Scan for the cell matching the given text and deliver its (X, Y) coordinate at center. 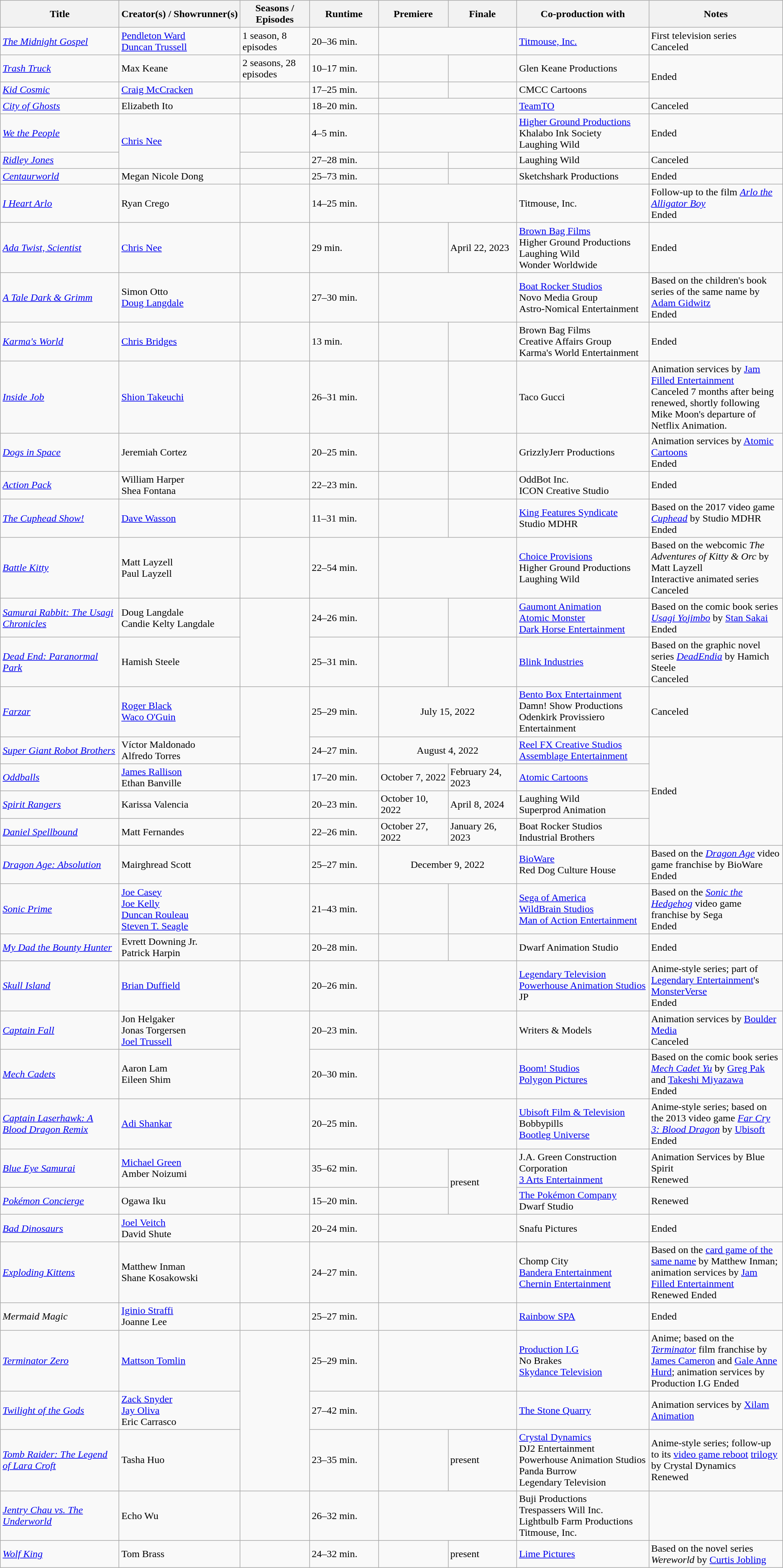
Animation services by Jam Filled EntertainmentCanceled 7 months after being renewed, shortly following Mike Moon's departure of Netflix Animation. (716, 396)
Tomb Raider: The Legend of Lara Croft (60, 1460)
35–62 min. (344, 1168)
Boat Rocker StudiosIndustrial Brothers (583, 831)
1 season, 8 episodes (274, 41)
Legendary TelevisionPowerhouse Animation StudiosJP (583, 985)
23–35 min. (344, 1460)
Jentry Chau vs. The Underworld (60, 1516)
Anime-style series; follow-up to its video game reboot trilogy by Crystal DynamicsRenewed (716, 1460)
Atomic Cartoons (583, 777)
Mairghread Scott (180, 865)
17–20 min. (344, 777)
Inside Job (60, 396)
Brown Bag FilmsHigher Ground ProductionsLaughing WildWonder Worldwide (583, 248)
Exploding Kittens (60, 1272)
Writers & Models (583, 1030)
20–24 min. (344, 1228)
Laughing WildSuperprod Animation (583, 805)
January 26, 2023 (482, 831)
17–25 min. (344, 90)
Karissa Valencia (180, 805)
April 8, 2024 (482, 805)
October 7, 2022 (413, 777)
13 min. (344, 341)
Mermaid Magic (60, 1317)
Boom! StudiosPolygon Pictures (583, 1074)
Farzar (60, 712)
Animation services by Xilam Animation (716, 1410)
11–31 min. (344, 518)
Wolf King (60, 1554)
December 9, 2022 (448, 865)
Karma's World (60, 341)
Animation services by Boulder MediaCanceled (716, 1030)
Samurai Rabbit: The Usagi Chronicles (60, 618)
Action Pack (60, 485)
Aaron LamEileen Shim (180, 1074)
Max Keane (180, 69)
Iginio StraffiJoanne Lee (180, 1317)
Blink Industries (583, 662)
Zack SnyderJay OlivaEric Carrasco (180, 1410)
Gaumont AnimationAtomic MonsterDark Horse Entertainment (583, 618)
Echo Wu (180, 1516)
Centaurworld (60, 176)
Co-production with (583, 14)
Bento Box EntertainmentDamn! Show ProductionsOdenkirk Provissiero Entertainment (583, 712)
Sketchshark Productions (583, 176)
Snafu Pictures (583, 1228)
Captain Laserhawk: A Blood Dragon Remix (60, 1124)
Seasons / Episodes (274, 14)
Runtime (344, 14)
Víctor MaldonadoAlfredo Torres (180, 750)
The Cuphead Show! (60, 518)
Based on the card game of the same name by Matthew Inman; animation services by Jam Filled EntertainmentRenewed Ended (716, 1272)
Chris Bridges (180, 341)
26–31 min. (344, 396)
Jeremiah Cortez (180, 453)
The Stone Quarry (583, 1410)
Terminator Zero (60, 1361)
Brown Bag FilmsCreative Affairs GroupKarma's World Entertainment (583, 341)
22–26 min. (344, 831)
Dwarf Animation Studio (583, 947)
Anime-style series; based on the 2013 video game Far Cry 3: Blood Dragon by UbisoftEnded (716, 1124)
Based on the children's book series of the same name by Adam GidwitzEnded (716, 297)
25–73 min. (344, 176)
Doug LangdaleCandie Kelty Langdale (180, 618)
Taco Gucci (583, 396)
Anime-style series; part of Legendary Entertainment's MonsterVerseEnded (716, 985)
Anime; based on the Terminator film franchise by James Cameron and Gale Anne Hurd; animation services by Production I.G Ended (716, 1361)
Based on the 2017 video game Cuphead by Studio MDHREnded (716, 518)
First television seriesCanceled (716, 41)
My Dad the Bounty Hunter (60, 947)
Hamish Steele (180, 662)
27–42 min. (344, 1410)
We the People (60, 133)
Based on the webcomic The Adventures of Kitty & Orc by Matt LayzellInteractive animated seriesCanceled (716, 568)
October 27, 2022 (413, 831)
Dogs in Space (60, 453)
26–32 min. (344, 1516)
Animation services by Atomic CartoonsEnded (716, 453)
Elizabeth Ito (180, 106)
OddBot Inc.ICON Creative Studio (583, 485)
Kid Cosmic (60, 90)
William HarperShea Fontana (180, 485)
27–30 min. (344, 297)
Captain Fall (60, 1030)
A Tale Dark & Grimm (60, 297)
22–23 min. (344, 485)
Laughing Wild (583, 160)
Ada Twist, Scientist (60, 248)
Based on the Dragon Age video game franchise by BioWareEnded (716, 865)
2 seasons, 28 episodes (274, 69)
15–20 min. (344, 1201)
27–28 min. (344, 160)
Ogawa Iku (180, 1201)
Rainbow SPA (583, 1317)
Twilight of the Gods (60, 1410)
Higher Ground ProductionsKhalabo Ink SocietyLaughing Wild (583, 133)
Based on the comic book series Mech Cadet Yu by Greg Pak and Takeshi MiyazawaEnded (716, 1074)
October 10, 2022 (413, 805)
Animation Services by Blue SpiritRenewed (716, 1168)
February 24, 2023 (482, 777)
Simon OttoDoug Langdale (180, 297)
20–36 min. (344, 41)
Notes (716, 14)
Choice ProvisionsHigher Ground ProductionsLaughing Wild (583, 568)
18–20 min. (344, 106)
Dragon Age: Absolution (60, 865)
Dead End: Paranormal Park (60, 662)
City of Ghosts (60, 106)
14–25 min. (344, 203)
Premiere (413, 14)
Matt LayzellPaul Layzell (180, 568)
Matthew InmanShane Kosakowski (180, 1272)
Trash Truck (60, 69)
The Midnight Gospel (60, 41)
Based on the graphic novel series DeadEndia by Hamich SteeleCanceled (716, 662)
Crystal DynamicsDJ2 EntertainmentPowerhouse Animation StudiosPanda BurrowLegendary Television (583, 1460)
CMCC Cartoons (583, 90)
Skull Island (60, 985)
Ryan Crego (180, 203)
Jon HelgakerJonas TorgersenJoel Trussell (180, 1030)
Lime Pictures (583, 1554)
21–43 min. (344, 908)
August 4, 2022 (448, 750)
4–5 min. (344, 133)
24–32 min. (344, 1554)
TeamTO (583, 106)
Adi Shankar (180, 1124)
Title (60, 14)
Renewed (716, 1201)
Super Giant Robot Brothers (60, 750)
Blue Eye Samurai (60, 1168)
Mattson Tomlin (180, 1361)
J.A. Green Construction Corporation3 Arts Entertainment (583, 1168)
Buji ProductionsTrespassers Will Inc.Lightbulb Farm ProductionsTitmouse, Inc. (583, 1516)
Brian Duffield (180, 985)
I Heart Arlo (60, 203)
April 22, 2023 (482, 248)
Sega of AmericaWildBrain StudiosMan of Action Entertainment (583, 908)
Joel VeitchDavid Shute (180, 1228)
29 min. (344, 248)
King Features SyndicateStudio MDHR (583, 518)
Matt Fernandes (180, 831)
Tom Brass (180, 1554)
Based on the comic book series Usagi Yojimbo by Stan SakaiEnded (716, 618)
Megan Nicole Dong (180, 176)
Bad Dinosaurs (60, 1228)
Mech Cadets (60, 1074)
Follow-up to the film Arlo the Alligator BoyEnded (716, 203)
24–26 min. (344, 618)
Based on the novel series Wereworld by Curtis Jobling (716, 1554)
Craig McCracken (180, 90)
Shion Takeuchi (180, 396)
20–28 min. (344, 947)
Joe CaseyJoe KellyDuncan RouleauSteven T. Seagle (180, 908)
James RallisonEthan Banville (180, 777)
Sonic Prime (60, 908)
Creator(s) / Showrunner(s) (180, 14)
Tasha Huo (180, 1460)
Dave Wasson (180, 518)
Evrett Downing Jr.Patrick Harpin (180, 947)
Michael GreenAmber Noizumi (180, 1168)
Oddballs (60, 777)
Chomp CityBandera EntertainmentChernin Entertainment (583, 1272)
Daniel Spellbound (60, 831)
Ridley Jones (60, 160)
The Pokémon CompanyDwarf Studio (583, 1201)
Production I.GNo BrakesSkydance Television (583, 1361)
22–54 min. (344, 568)
July 15, 2022 (448, 712)
Reel FX Creative StudiosAssemblage Entertainment (583, 750)
BioWareRed Dog Culture House (583, 865)
Spirit Rangers (60, 805)
Glen Keane Productions (583, 69)
Boat Rocker StudiosNovo Media GroupAstro-Nomical Entertainment (583, 297)
Based on the Sonic the Hedgehog video game franchise by SegaEnded (716, 908)
Finale (482, 14)
Roger BlackWaco O'Guin (180, 712)
25–31 min. (344, 662)
20–30 min. (344, 1074)
Battle Kitty (60, 568)
20–26 min. (344, 985)
GrizzlyJerr Productions (583, 453)
Ubisoft Film & TelevisionBobbypillsBootleg Universe (583, 1124)
Pokémon Concierge (60, 1201)
10–17 min. (344, 69)
Pendleton Ward Duncan Trussell (180, 41)
